Detect which cell encompasses the target text, then output its (x, y) center coordinate. 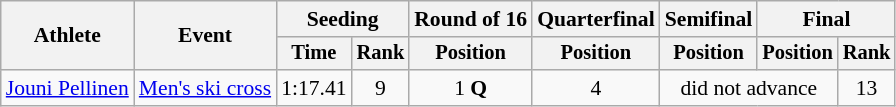
Jouni Pellinen (68, 88)
Men's ski cross (205, 88)
1:17.41 (314, 88)
did not advance (749, 88)
13 (867, 88)
Quarterfinal (596, 19)
Seeding (342, 19)
Semifinal (709, 19)
Event (205, 36)
1 Q (470, 88)
Round of 16 (470, 19)
4 (596, 88)
Final (826, 19)
Time (314, 54)
Athlete (68, 36)
9 (381, 88)
